Locate the cell with the specified text and output its [X, Y] center coordinate. 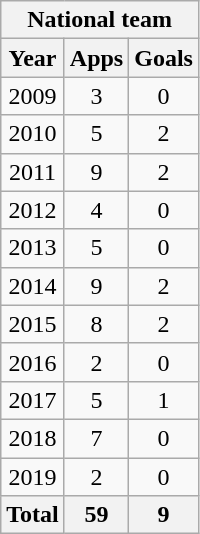
Goals [164, 58]
8 [96, 324]
1 [164, 400]
3 [96, 96]
59 [96, 515]
2009 [33, 96]
2019 [33, 477]
2018 [33, 438]
2016 [33, 362]
National team [100, 20]
2014 [33, 286]
2010 [33, 134]
Year [33, 58]
2012 [33, 210]
2011 [33, 172]
2015 [33, 324]
Apps [96, 58]
Total [33, 515]
4 [96, 210]
2017 [33, 400]
2013 [33, 248]
7 [96, 438]
